Capture the cell that displays the provided text and extract its [x, y] central coordinate. 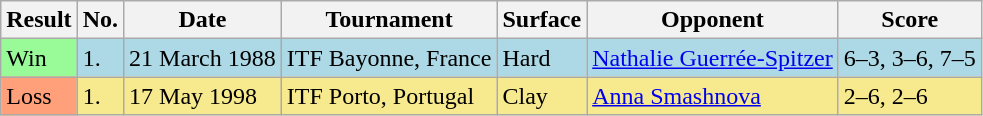
Tournament [389, 20]
21 March 1988 [203, 58]
Result [39, 20]
Nathalie Guerrée-Spitzer [713, 58]
ITF Bayonne, France [389, 58]
Opponent [713, 20]
2–6, 2–6 [910, 96]
ITF Porto, Portugal [389, 96]
Clay [542, 96]
Loss [39, 96]
6–3, 3–6, 7–5 [910, 58]
Win [39, 58]
Score [910, 20]
Surface [542, 20]
Anna Smashnova [713, 96]
Date [203, 20]
No. [100, 20]
17 May 1998 [203, 96]
Hard [542, 58]
